Detect which cell encompasses the target text, then output its (x, y) center coordinate. 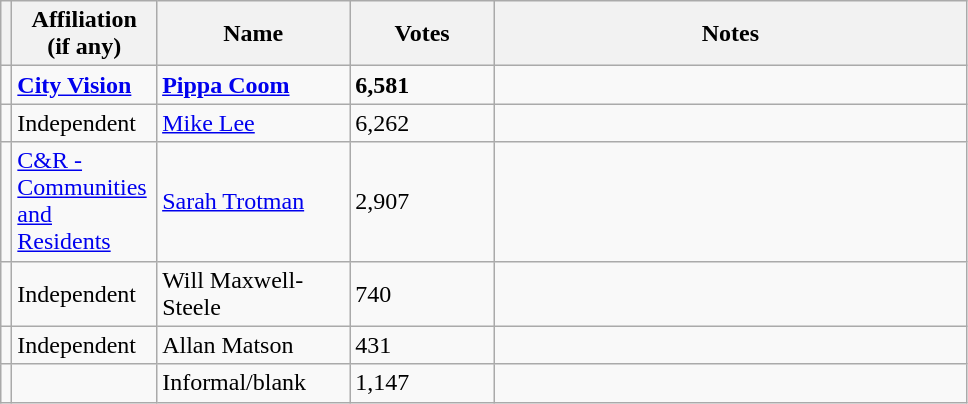
Name (254, 34)
Mike Lee (254, 123)
1,147 (422, 383)
6,262 (422, 123)
Votes (422, 34)
740 (422, 294)
City Vision (84, 85)
2,907 (422, 202)
Pippa Coom (254, 85)
431 (422, 345)
Sarah Trotman (254, 202)
Affiliation (if any) (84, 34)
6,581 (422, 85)
Allan Matson (254, 345)
C&R - Communities and Residents (84, 202)
Informal/blank (254, 383)
Will Maxwell-Steele (254, 294)
Notes (730, 34)
